Search for the cell housing the specified text and yield its (x, y) center coordinate. 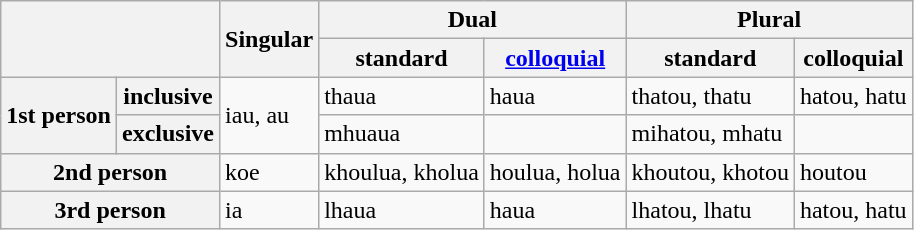
Singular (270, 39)
lhaua (402, 210)
houtou (853, 172)
mihatou, mhatu (710, 134)
khoulua, kholua (402, 172)
Plural (769, 20)
inclusive (168, 96)
1st person (59, 115)
ia (270, 210)
houlua, holua (555, 172)
khoutou, khotou (710, 172)
thaua (402, 96)
3rd person (110, 210)
mhuaua (402, 134)
koe (270, 172)
exclusive (168, 134)
lhatou, lhatu (710, 210)
2nd person (110, 172)
iau, au (270, 115)
Dual (472, 20)
thatou, thatu (710, 96)
